Find where the given text appears and provide that cell's center as [x, y] coordinate. 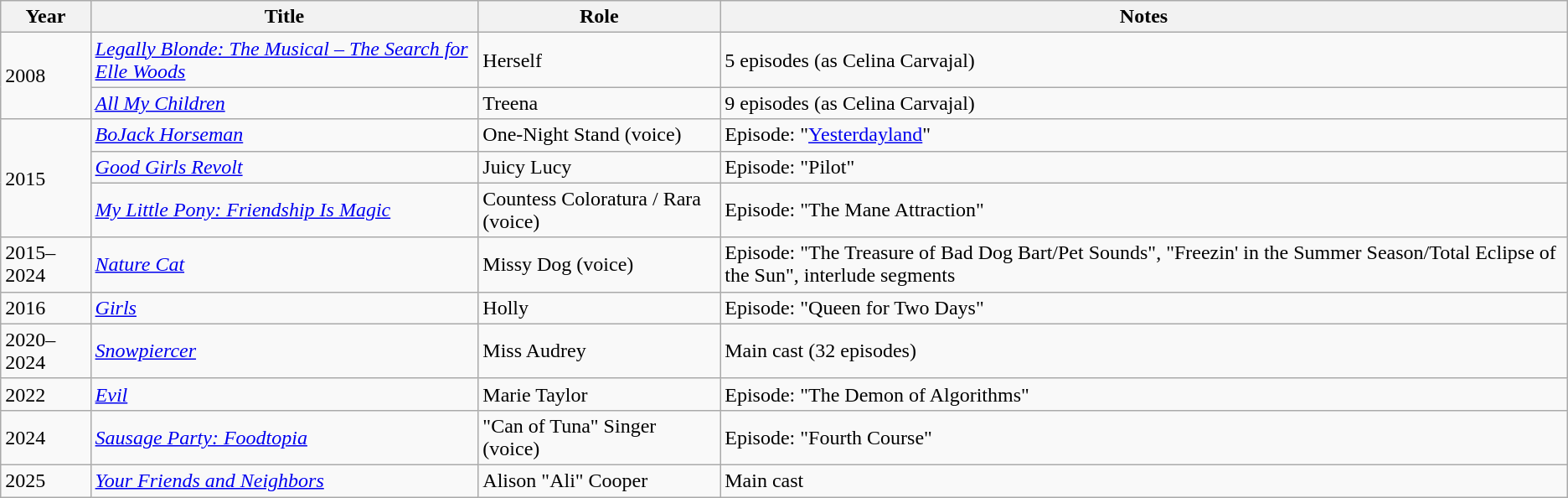
Your Friends and Neighbors [285, 480]
Girls [285, 308]
Miss Audrey [600, 350]
Notes [1144, 17]
Episode: "Pilot" [1144, 167]
Holly [600, 308]
Episode: "Queen for Two Days" [1144, 308]
Sausage Party: Foodtopia [285, 438]
2020–2024 [45, 350]
Juicy Lucy [600, 167]
Marie Taylor [600, 394]
All My Children [285, 103]
Episode: "Yesterdayland" [1144, 135]
9 episodes (as Celina Carvajal) [1144, 103]
Episode: "The Treasure of Bad Dog Bart/Pet Sounds", "Freezin' in the Summer Season/Total Eclipse of the Sun", interlude segments [1144, 265]
Nature Cat [285, 265]
Missy Dog (voice) [600, 265]
5 episodes (as Celina Carvajal) [1144, 60]
Episode: "Fourth Course" [1144, 438]
My Little Pony: Friendship Is Magic [285, 210]
Treena [600, 103]
2025 [45, 480]
2016 [45, 308]
2008 [45, 75]
Herself [600, 60]
Evil [285, 394]
2022 [45, 394]
Alison "Ali" Cooper [600, 480]
Year [45, 17]
Countess Coloratura / Rara (voice) [600, 210]
2015 [45, 178]
BoJack Horseman [285, 135]
Legally Blonde: The Musical – The Search for Elle Woods [285, 60]
Title [285, 17]
Role [600, 17]
2015–2024 [45, 265]
Snowpiercer [285, 350]
"Can of Tuna" Singer (voice) [600, 438]
Main cast [1144, 480]
2024 [45, 438]
Episode: "The Mane Attraction" [1144, 210]
One-Night Stand (voice) [600, 135]
Episode: "The Demon of Algorithms" [1144, 394]
Main cast (32 episodes) [1144, 350]
Good Girls Revolt [285, 167]
